Pinpoint the cell where the given text exists, returning its [X, Y] midpoint coordinate. 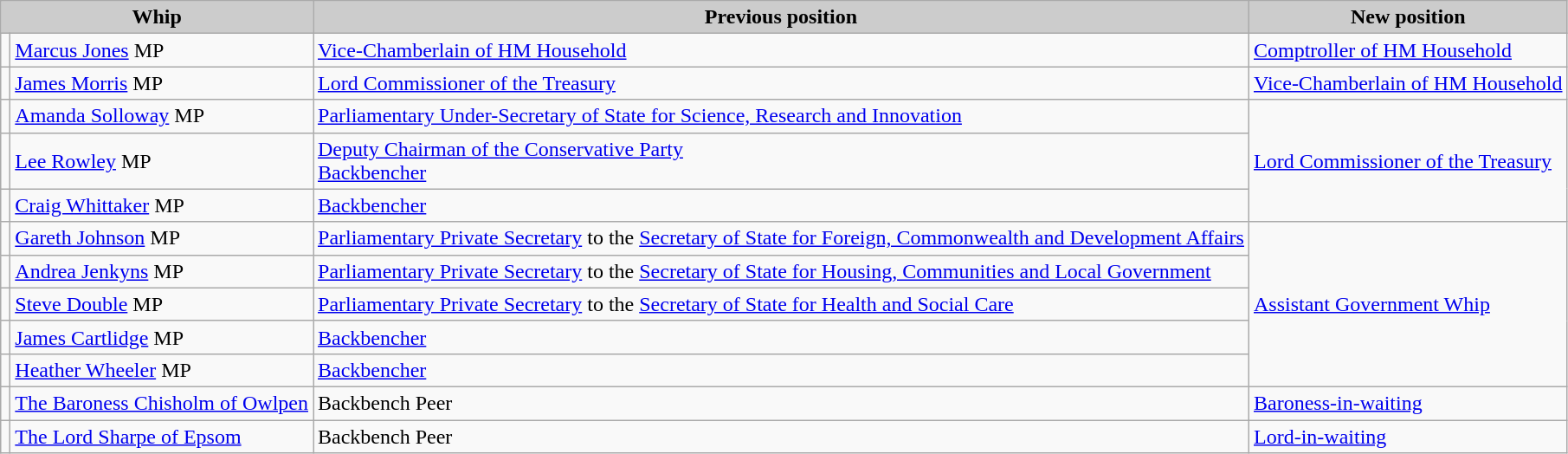
James Morris MP [162, 83]
Andrea Jenkyns MP [162, 271]
Comptroller of HM Household [1408, 50]
Steve Double MP [162, 304]
Heather Wheeler MP [162, 370]
Lord-in-waiting [1408, 436]
Lee Rowley MP [162, 161]
Parliamentary Under-Secretary of State for Science, Research and Innovation [781, 116]
Deputy Chairman of the Conservative PartyBackbencher [781, 161]
The Lord Sharpe of Epsom [162, 436]
Parliamentary Private Secretary to the Secretary of State for Foreign, Commonwealth and Development Affairs [781, 238]
Parliamentary Private Secretary to the Secretary of State for Health and Social Care [781, 304]
Parliamentary Private Secretary to the Secretary of State for Housing, Communities and Local Government [781, 271]
New position [1408, 17]
Gareth Johnson MP [162, 238]
Amanda Solloway MP [162, 116]
Assistant Government Whip [1408, 304]
Baroness-in-waiting [1408, 403]
The Baroness Chisholm of Owlpen [162, 403]
Whip [158, 17]
James Cartlidge MP [162, 337]
Marcus Jones MP [162, 50]
Previous position [781, 17]
Craig Whittaker MP [162, 205]
